Identify which cell holds the provided text, then report its [x, y] central coordinate. 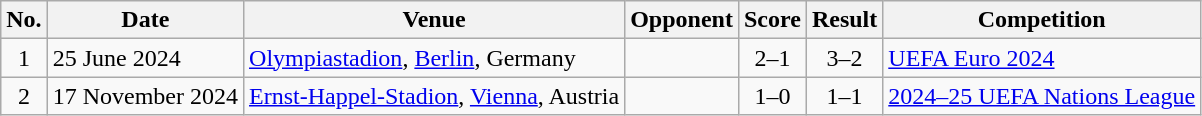
Venue [434, 20]
1–1 [844, 96]
25 June 2024 [145, 58]
3–2 [844, 58]
Ernst-Happel-Stadion, Vienna, Austria [434, 96]
Result [844, 20]
2–1 [772, 58]
1 [24, 58]
Date [145, 20]
1–0 [772, 96]
UEFA Euro 2024 [1042, 58]
2024–25 UEFA Nations League [1042, 96]
17 November 2024 [145, 96]
Competition [1042, 20]
No. [24, 20]
2 [24, 96]
Olympiastadion, Berlin, Germany [434, 58]
Opponent [682, 20]
Score [772, 20]
